Return [X, Y] of the center of cell containing provided text 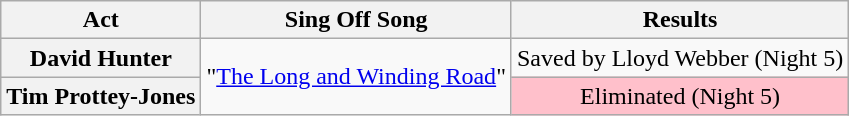
Tim Prottey-Jones [101, 96]
Saved by Lloyd Webber (Night 5) [680, 58]
Sing Off Song [356, 20]
David Hunter [101, 58]
Act [101, 20]
"The Long and Winding Road" [356, 77]
Eliminated (Night 5) [680, 96]
Results [680, 20]
